For the text-containing cell, return its midpoint in (X, Y) coordinate format. 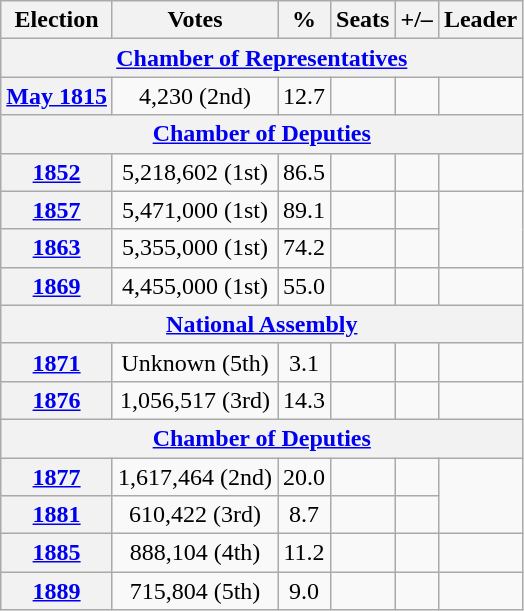
1869 (57, 286)
1863 (57, 248)
4,230 (2nd) (194, 96)
% (304, 20)
888,104 (4th) (194, 553)
11.2 (304, 553)
1876 (57, 400)
Chamber of Representatives (262, 58)
1857 (57, 210)
12.7 (304, 96)
8.7 (304, 515)
1852 (57, 172)
1,056,517 (3rd) (194, 400)
Unknown (5th) (194, 362)
1877 (57, 477)
Election (57, 20)
1881 (57, 515)
610,422 (3rd) (194, 515)
3.1 (304, 362)
715,804 (5th) (194, 591)
5,355,000 (1st) (194, 248)
1871 (57, 362)
+/– (416, 20)
Leader (480, 20)
20.0 (304, 477)
74.2 (304, 248)
14.3 (304, 400)
5,218,602 (1st) (194, 172)
Votes (194, 20)
9.0 (304, 591)
86.5 (304, 172)
5,471,000 (1st) (194, 210)
1,617,464 (2nd) (194, 477)
May 1815 (57, 96)
Seats (363, 20)
1885 (57, 553)
4,455,000 (1st) (194, 286)
89.1 (304, 210)
1889 (57, 591)
National Assembly (262, 324)
55.0 (304, 286)
